Provide the [x, y] coordinate of the cell's center where the given text is located.  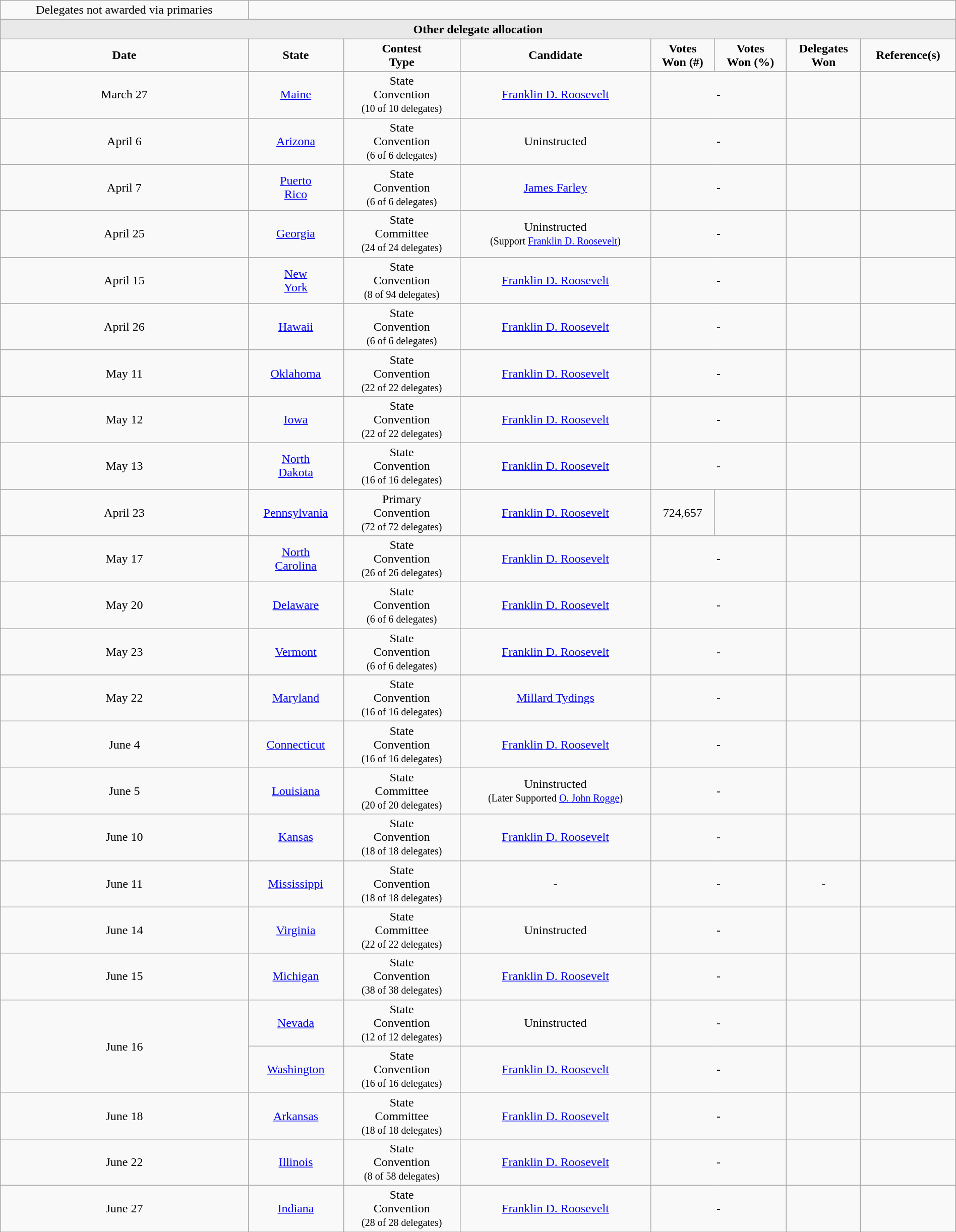
Georgia [295, 234]
Votes Won (%) [750, 55]
Maine [295, 95]
PuertoRico [295, 188]
ContestType [402, 55]
June 22 [124, 1162]
NorthCarolina [295, 559]
StateConvention(8 of 58 delegates) [402, 1162]
Iowa [295, 419]
April 23 [124, 512]
StateCommittee(20 of 20 delegates) [402, 791]
April 7 [124, 188]
June 18 [124, 1116]
June 14 [124, 930]
Maryland [295, 698]
Connecticut [295, 745]
724,657 [682, 512]
Arkansas [295, 1116]
June 11 [124, 884]
Date [124, 55]
Uninstructed(Support Franklin D. Roosevelt) [556, 234]
May 17 [124, 559]
StateConvention(12 of 12 delegates) [402, 1023]
May 20 [124, 605]
StateCommittee(22 of 22 delegates) [402, 930]
Candidate [556, 55]
StateCommittee(18 of 18 delegates) [402, 1116]
May 13 [124, 466]
June 4 [124, 745]
May 12 [124, 419]
June 15 [124, 976]
Oklahoma [295, 373]
Michigan [295, 976]
June 16 [124, 1046]
Hawaii [295, 327]
Mississippi [295, 884]
April 25 [124, 234]
May 22 [124, 698]
Uninstructed(Later Supported O. John Rogge) [556, 791]
Millard Tydings [556, 698]
James Farley [556, 188]
Arizona [295, 141]
Pennsylvania [295, 512]
Delegates Won [824, 55]
March 27 [124, 95]
StateConvention(38 of 38 delegates) [402, 976]
Reference(s) [908, 55]
State [295, 55]
StateConvention(10 of 10 delegates) [402, 95]
May 11 [124, 373]
April 26 [124, 327]
Votes Won (#) [682, 55]
StateCommittee(24 of 24 delegates) [402, 234]
StateConvention(26 of 26 delegates) [402, 559]
Washington [295, 1069]
June 5 [124, 791]
June 27 [124, 1208]
April 6 [124, 141]
Vermont [295, 652]
StateConvention(8 of 94 delegates) [402, 280]
May 23 [124, 652]
Indiana [295, 1208]
PrimaryConvention(72 of 72 delegates) [402, 512]
June 10 [124, 837]
Delegates not awarded via primaries [124, 10]
NorthDakota [295, 466]
Louisiana [295, 791]
Nevada [295, 1023]
Delaware [295, 605]
Illinois [295, 1162]
April 15 [124, 280]
Virginia [295, 930]
StateConvention(28 of 28 delegates) [402, 1208]
NewYork [295, 280]
Other delegate allocation [478, 29]
Kansas [295, 837]
